Output the [x, y] coordinate of the center of the cell containing the given text.  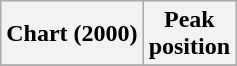
Peakposition [189, 34]
Chart (2000) [72, 34]
